Locate the cell with the specified text and output its (X, Y) center coordinate. 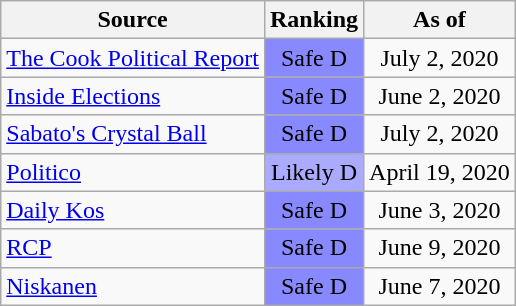
Ranking (314, 20)
Likely D (314, 172)
June 3, 2020 (440, 210)
June 2, 2020 (440, 96)
April 19, 2020 (440, 172)
June 9, 2020 (440, 248)
Inside Elections (133, 96)
Politico (133, 172)
Daily Kos (133, 210)
Sabato's Crystal Ball (133, 134)
Niskanen (133, 286)
The Cook Political Report (133, 58)
June 7, 2020 (440, 286)
As of (440, 20)
RCP (133, 248)
Source (133, 20)
